Determine the (x, y) coordinate at the center of the cell enclosing the given text.  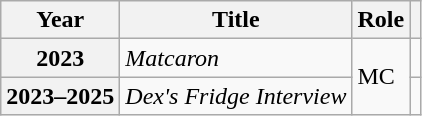
Role (381, 20)
2023 (60, 58)
Title (236, 20)
2023–2025 (60, 96)
Year (60, 20)
Dex's Fridge Interview (236, 96)
MC (381, 77)
Matcaron (236, 58)
